Scan for the cell matching the given text and deliver its (x, y) coordinate at center. 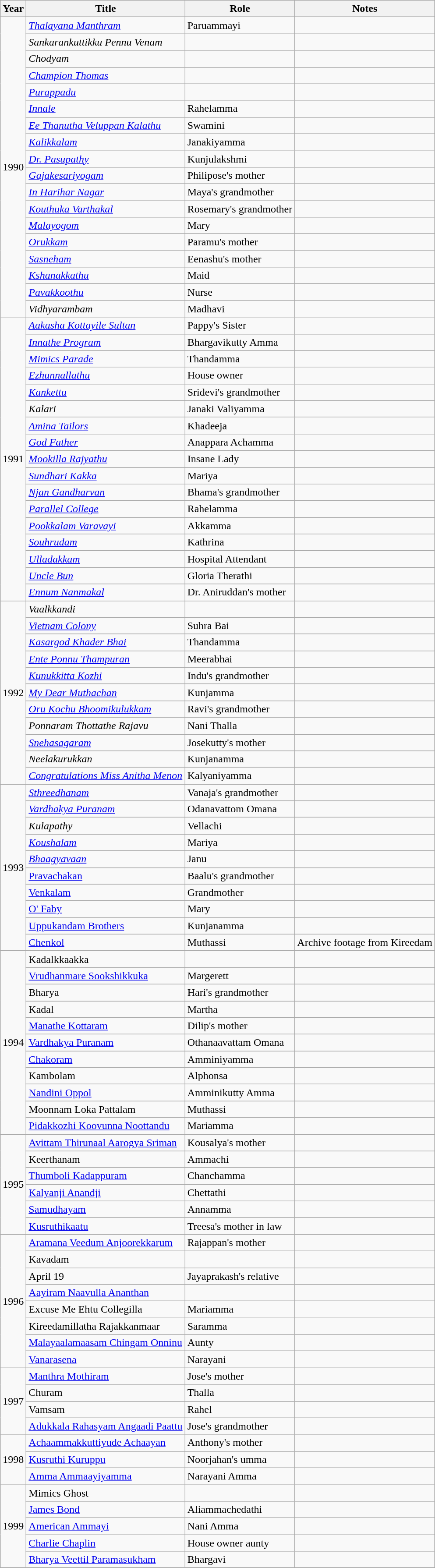
Kalyanji Anandji (106, 1193)
Sthreedhanam (106, 793)
Neelakurukkan (106, 759)
Amminiyamma (240, 1059)
Samudhayam (106, 1209)
Indu's grandmother (240, 676)
House owner aunty (240, 1543)
Aunty (240, 1343)
Alphonsa (240, 1076)
Madhavi (240, 309)
Adukkala Rahasyam Angaadi Paattu (106, 1426)
Anappara Achamma (240, 442)
O' Faby (106, 909)
Bharya (106, 992)
Khadeeja (240, 425)
Ammachi (240, 1159)
Janu (240, 859)
Mimics Parade (106, 359)
Uppukandam Brothers (106, 926)
Notes (365, 9)
Innale (106, 109)
Anthony's mother (240, 1443)
Josekutty's mother (240, 743)
1991 (13, 459)
Kathrina (240, 542)
Manthra Mothiram (106, 1376)
Vaalkkandi (106, 609)
Pappy's Sister (240, 326)
Bhargavikutty Amma (240, 342)
Hari's grandmother (240, 992)
Thalayana Manthram (106, 25)
Kalyaniyamma (240, 776)
Sridevi's grandmother (240, 392)
Aakasha Kottayile Sultan (106, 326)
Archive footage from Kireedam (365, 942)
Suhra Bai (240, 626)
1999 (13, 1526)
April 19 (106, 1276)
Kalikkalam (106, 142)
Malayaalamaasam Chingam Onninu (106, 1343)
Sankarankuttikku Pennu Venam (106, 42)
Dr. Pasupathy (106, 159)
James Bond (106, 1509)
Kadalkkaakka (106, 959)
Amma Ammaayiyamma (106, 1476)
Kusruthikaatu (106, 1226)
Akkamma (240, 526)
Purappadu (106, 92)
Treesa's mother in law (240, 1226)
Congratulations Miss Anitha Menon (106, 776)
Amminikutty Amma (240, 1093)
Bhama's grandmother (240, 492)
Ravi's grandmother (240, 709)
Venkalam (106, 892)
Chanchamma (240, 1176)
Kasargod Khader Bhai (106, 642)
Annamma (240, 1209)
Charlie Chaplin (106, 1543)
1997 (13, 1401)
Meerabhai (240, 659)
Malayogom (106, 226)
Swamini (240, 125)
1990 (13, 167)
Jose's grandmother (240, 1426)
Ennum Nanmakal (106, 592)
Orukkam (106, 242)
Ee Thanutha Veluppan Kalathu (106, 125)
Chodyam (106, 59)
Vrudhanmare Sookshikkuka (106, 976)
Snehasagaram (106, 743)
Kunjulakshmi (240, 159)
Nani Amma (240, 1526)
Kousalya's mother (240, 1143)
Chettathi (240, 1193)
Kshanakkathu (106, 276)
Margerett (240, 976)
Vellachi (240, 826)
Odanavattom Omana (240, 809)
Kusruthi Kuruppu (106, 1459)
Moonnam Loka Pattalam (106, 1109)
Narayani (240, 1359)
Chakoram (106, 1059)
Excuse Me Ehtu Collegilla (106, 1310)
Paramu's mother (240, 242)
Ponnaram Thottathe Rajavu (106, 726)
Champion Thomas (106, 75)
Kunukkitta Kozhi (106, 676)
Maid (240, 276)
Kadal (106, 1009)
1996 (13, 1301)
Dr. Aniruddan's mother (240, 592)
Janaki Valiyamma (240, 409)
Grandmother (240, 892)
Pravachakan (106, 876)
Kunjamma (240, 692)
Nani Thalla (240, 726)
Thalla (240, 1393)
Aramana Veedum Anjoorekkarum (106, 1242)
Sasneham (106, 259)
Kambolam (106, 1076)
Innathe Program (106, 342)
Kalari (106, 409)
Kouthuka Varthakal (106, 209)
Churam (106, 1393)
Gloria Therathi (240, 576)
Keerthanam (106, 1159)
Nurse (240, 292)
My Dear Muthachan (106, 692)
Nandini Oppol (106, 1093)
1995 (13, 1184)
Noorjahan's umma (240, 1459)
In Harihar Nagar (106, 192)
Souhrudam (106, 542)
Philipose's mother (240, 175)
Koushalam (106, 842)
Baalu's grandmother (240, 876)
Kulapathy (106, 826)
Rosemary's grandmother (240, 209)
Bhaagyavaan (106, 859)
Kavadam (106, 1259)
Dilip's mother (240, 1026)
Vanaja's grandmother (240, 793)
Bharya Veettil Paramasukham (106, 1560)
House owner (240, 375)
God Father (106, 442)
Sundhari Kakka (106, 475)
Title (106, 9)
Year (13, 9)
Vidhyarambam (106, 309)
1992 (13, 692)
Chenkol (106, 942)
Manathe Kottaram (106, 1026)
Vamsam (106, 1409)
Paruammayi (240, 25)
Narayani Amma (240, 1476)
American Ammayi (106, 1526)
Hospital Attendant (240, 559)
1998 (13, 1459)
Martha (240, 1009)
Mimics Ghost (106, 1493)
Aayiram Naavulla Ananthan (106, 1293)
Gajakesariyogam (106, 175)
Role (240, 9)
Vietnam Colony (106, 626)
Kireedamillatha Rajakkanmaar (106, 1326)
Jayaprakash's relative (240, 1276)
Aliammachedathi (240, 1509)
Ente Ponnu Thampuran (106, 659)
Avittam Thirunaal Aarogya Sriman (106, 1143)
Saramma (240, 1326)
Jose's mother (240, 1376)
Rajappan's mother (240, 1242)
Rahel (240, 1409)
Njan Gandharvan (106, 492)
Oru Kochu Bhoomikulukkam (106, 709)
Pavakkoothu (106, 292)
Parallel College (106, 509)
1994 (13, 1043)
1993 (13, 867)
Maya's grandmother (240, 192)
Thumboli Kadappuram (106, 1176)
Kankettu (106, 392)
Pookkalam Varavayi (106, 526)
Uncle Bun (106, 576)
Ezhunnallathu (106, 375)
Ulladakkam (106, 559)
Janakiyamma (240, 142)
Amina Tailors (106, 425)
Othanaavattam Omana (240, 1043)
Eenashu's mother (240, 259)
Insane Lady (240, 459)
Vanarasena (106, 1359)
Achaammakkuttiyude Achaayan (106, 1443)
Mookilla Rajyathu (106, 459)
Bhargavi (240, 1560)
Pidakkozhi Koovunna Noottandu (106, 1126)
